Locate the cell with the specified text and output its (X, Y) center coordinate. 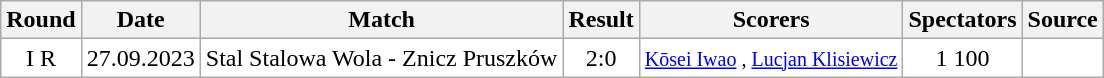
Round (41, 20)
27.09.2023 (140, 58)
1 100 (962, 58)
Kōsei Iwao , Lucjan Klisiewicz (771, 58)
Stal Stalowa Wola - Znicz Pruszków (382, 58)
Result (601, 20)
I R (41, 58)
Date (140, 20)
Match (382, 20)
Scorers (771, 20)
2:0 (601, 58)
Source (1062, 20)
Spectators (962, 20)
